Pinpoint the cell where the given text exists, returning its (x, y) midpoint coordinate. 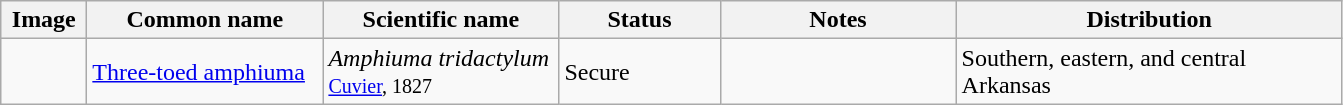
Image (44, 20)
Amphiuma tridactylumCuvier, 1827 (441, 72)
Three-toed amphiuma (205, 72)
Status (640, 20)
Scientific name (441, 20)
Notes (838, 20)
Distribution (1149, 20)
Secure (640, 72)
Southern, eastern, and central Arkansas (1149, 72)
Common name (205, 20)
